Return (x, y) of the center of cell containing provided text 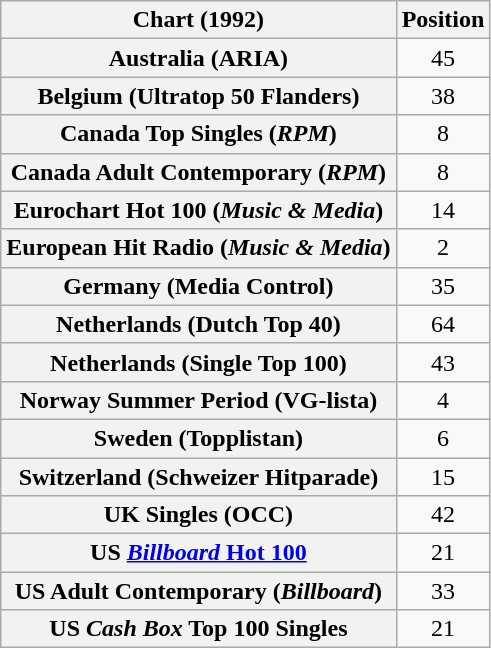
Chart (1992) (198, 20)
Switzerland (Schweizer Hitparade) (198, 477)
Canada Top Singles (RPM) (198, 134)
UK Singles (OCC) (198, 515)
Netherlands (Single Top 100) (198, 362)
42 (443, 515)
43 (443, 362)
Australia (ARIA) (198, 58)
33 (443, 591)
US Adult Contemporary (Billboard) (198, 591)
2 (443, 248)
Canada Adult Contemporary (RPM) (198, 172)
Netherlands (Dutch Top 40) (198, 324)
4 (443, 400)
Sweden (Topplistan) (198, 438)
35 (443, 286)
US Billboard Hot 100 (198, 553)
European Hit Radio (Music & Media) (198, 248)
US Cash Box Top 100 Singles (198, 629)
15 (443, 477)
6 (443, 438)
Germany (Media Control) (198, 286)
Eurochart Hot 100 (Music & Media) (198, 210)
64 (443, 324)
38 (443, 96)
Position (443, 20)
14 (443, 210)
Belgium (Ultratop 50 Flanders) (198, 96)
45 (443, 58)
Norway Summer Period (VG-lista) (198, 400)
